Locate the cell with the specified text and output its (X, Y) center coordinate. 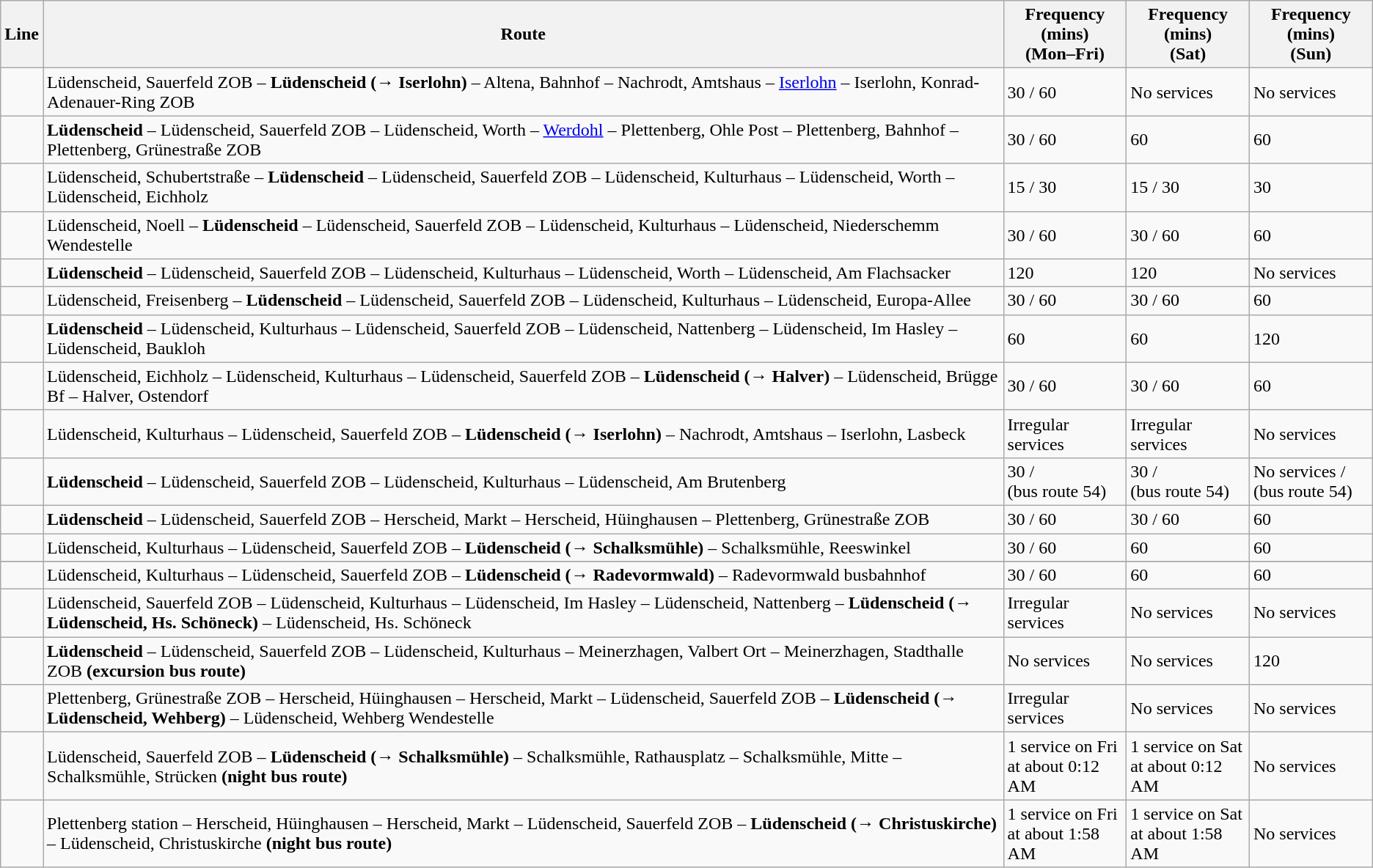
Lüdenscheid – Lüdenscheid, Kulturhaus – Lüdenscheid, Sauerfeld ZOB – Lüdenscheid, Nattenberg – Lüdenscheid, Im Hasley – Lüdenscheid, Baukloh (523, 339)
Frequency (mins)(Sat) (1188, 34)
No services /(bus route 54) (1311, 481)
Lüdenscheid, Kulturhaus – Lüdenscheid, Sauerfeld ZOB – Lüdenscheid (→ Iserlohn) – Nachrodt, Amtshaus – Iserlohn, Lasbeck (523, 434)
Lüdenscheid, Eichholz – Lüdenscheid, Kulturhaus – Lüdenscheid, Sauerfeld ZOB – Lüdenscheid (→ Halver) – Lüdenscheid, Brügge Bf – Halver, Ostendorf (523, 386)
Lüdenscheid, Sauerfeld ZOB – Lüdenscheid (→ Iserlohn) – Altena, Bahnhof – Nachrodt, Amtshaus – Iserlohn – Iserlohn, Konrad-Adenauer-Ring ZOB (523, 92)
Lüdenscheid – Lüdenscheid, Sauerfeld ZOB – Herscheid, Markt – Herscheid, Hüinghausen – Plettenberg, Grünestraße ZOB (523, 519)
Lüdenscheid, Kulturhaus – Lüdenscheid, Sauerfeld ZOB – Lüdenscheid (→ Radevormwald) – Radevormwald busbahnhof (523, 575)
Frequency (mins)(Mon–Fri) (1065, 34)
Lüdenscheid – Lüdenscheid, Sauerfeld ZOB – Lüdenscheid, Kulturhaus – Lüdenscheid, Worth – Lüdenscheid, Am Flachsacker (523, 273)
Lüdenscheid, Schubertstraße – Lüdenscheid – Lüdenscheid, Sauerfeld ZOB – Lüdenscheid, Kulturhaus – Lüdenscheid, Worth – Lüdenscheid, Eichholz (523, 188)
Frequency (mins)(Sun) (1311, 34)
1 service on Friat about 0:12 AM (1065, 766)
1 service on Satat about 0:12 AM (1188, 766)
1 service on Friat about 1:58 AM (1065, 834)
Lüdenscheid – Lüdenscheid, Sauerfeld ZOB – Lüdenscheid, Kulturhaus – Lüdenscheid, Am Brutenberg (523, 481)
Lüdenscheid, Kulturhaus – Lüdenscheid, Sauerfeld ZOB – Lüdenscheid (→ Schalksmühle) – Schalksmühle, Reeswinkel (523, 548)
Lüdenscheid, Noell – Lüdenscheid – Lüdenscheid, Sauerfeld ZOB – Lüdenscheid, Kulturhaus – Lüdenscheid, Niederschemm Wendestelle (523, 235)
Line (22, 34)
Lüdenscheid, Freisenberg – Lüdenscheid – Lüdenscheid, Sauerfeld ZOB – Lüdenscheid, Kulturhaus – Lüdenscheid, Europa-Allee (523, 301)
30 (1311, 188)
Lüdenscheid – Lüdenscheid, Sauerfeld ZOB – Lüdenscheid, Kulturhaus – Meinerzhagen, Valbert Ort – Meinerzhagen, Stadthalle ZOB (excursion bus route) (523, 661)
Route (523, 34)
1 service on Satat about 1:58 AM (1188, 834)
